For the text-containing cell, return its midpoint in [x, y] coordinate format. 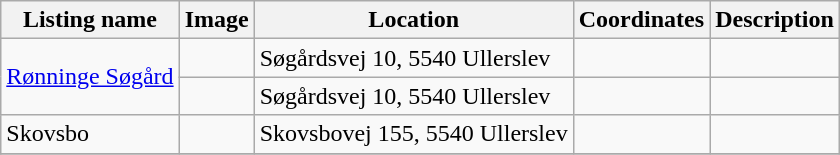
Image [216, 20]
Listing name [90, 20]
Skovsbovej 155, 5540 Ullerslev [414, 134]
Coordinates [641, 20]
Rønninge Søgård [90, 77]
Skovsbo [90, 134]
Description [775, 20]
Location [414, 20]
